Pinpoint the cell where the given text exists, returning its (x, y) midpoint coordinate. 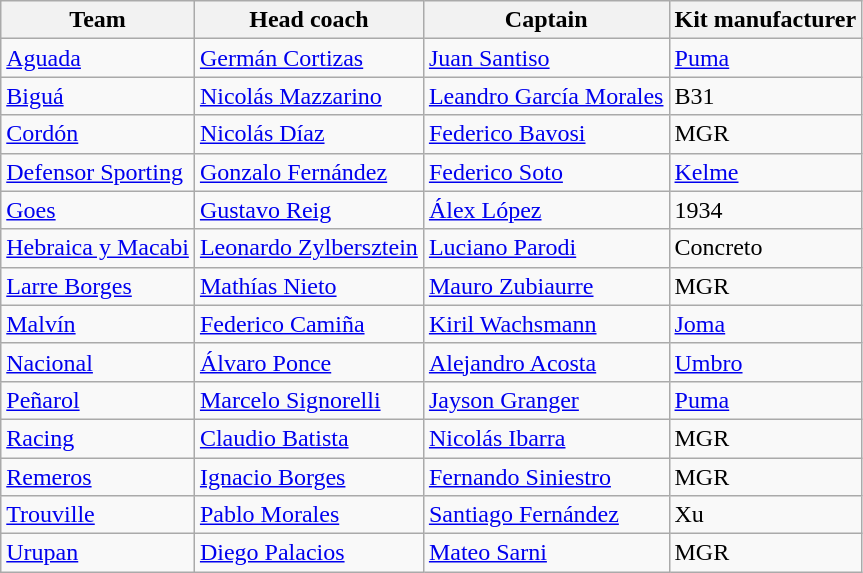
Gustavo Reig (308, 210)
Larre Borges (98, 286)
Federico Bavosi (546, 134)
Leonardo Zylbersztein (308, 248)
Goes (98, 210)
B31 (766, 96)
Malvín (98, 324)
Mateo Sarni (546, 553)
Luciano Parodi (546, 248)
Nicolás Díaz (308, 134)
Nacional (98, 362)
Joma (766, 324)
Diego Palacios (308, 553)
Germán Cortizas (308, 58)
Álex López (546, 210)
Urupan (98, 553)
Pablo Morales (308, 515)
Xu (766, 515)
Nicolás Ibarra (546, 438)
Cordón (98, 134)
Fernando Siniestro (546, 477)
Defensor Sporting (98, 172)
Kit manufacturer (766, 20)
Umbro (766, 362)
Juan Santiso (546, 58)
Captain (546, 20)
Concreto (766, 248)
Kelme (766, 172)
Álvaro Ponce (308, 362)
Alejandro Acosta (546, 362)
Racing (98, 438)
Hebraica y Macabi (98, 248)
Federico Soto (546, 172)
Gonzalo Fernández (308, 172)
Claudio Batista (308, 438)
Peñarol (98, 400)
Remeros (98, 477)
Jayson Granger (546, 400)
Marcelo Signorelli (308, 400)
Nicolás Mazzarino (308, 96)
Mathías Nieto (308, 286)
Santiago Fernández (546, 515)
Leandro García Morales (546, 96)
Kiril Wachsmann (546, 324)
Head coach (308, 20)
Federico Camiña (308, 324)
Team (98, 20)
Mauro Zubiaurre (546, 286)
1934 (766, 210)
Aguada (98, 58)
Trouville (98, 515)
Biguá (98, 96)
Ignacio Borges (308, 477)
